Provide the (x, y) coordinate of the cell's center where the given text is located.  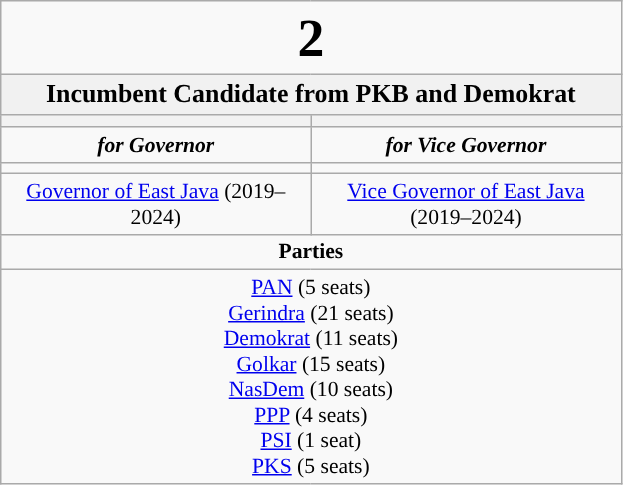
2 (311, 38)
Governor of East Java (2019–2024) (156, 204)
PAN (5 seats) Gerindra (21 seats) Demokrat (11 seats) Golkar (15 seats)NasDem (10 seats)PPP (4 seats) PSI (1 seat) PKS (5 seats) (311, 377)
for Governor (156, 146)
Parties (311, 252)
for Vice Governor (466, 146)
Incumbent Candidate from PKB and Demokrat (311, 94)
Vice Governor of East Java (2019–2024) (466, 204)
